Return (X, Y) of the center of cell containing provided text 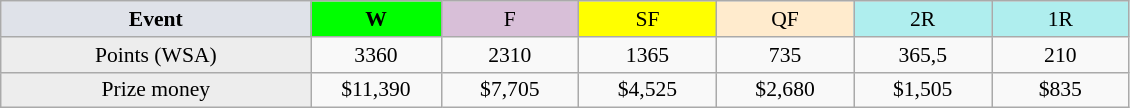
$1,505 (923, 90)
2310 (510, 55)
2R (923, 19)
$4,525 (648, 90)
$2,680 (785, 90)
210 (1061, 55)
365,5 (923, 55)
735 (785, 55)
$7,705 (510, 90)
3360 (376, 55)
$835 (1061, 90)
W (376, 19)
Prize money (156, 90)
F (510, 19)
SF (648, 19)
1365 (648, 55)
Event (156, 19)
$11,390 (376, 90)
1R (1061, 19)
Points (WSA) (156, 55)
QF (785, 19)
